For the text-containing cell, return its midpoint in (X, Y) coordinate format. 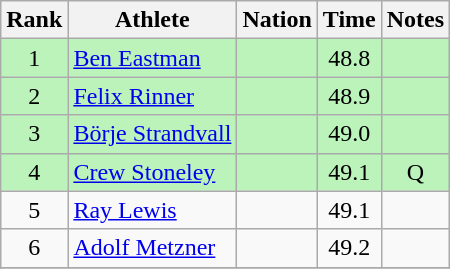
Rank (34, 20)
48.9 (349, 96)
Crew Stoneley (152, 172)
Felix Rinner (152, 96)
6 (34, 248)
3 (34, 134)
1 (34, 58)
49.0 (349, 134)
Nation (277, 20)
4 (34, 172)
49.2 (349, 248)
Notes (415, 20)
Ray Lewis (152, 210)
5 (34, 210)
Ben Eastman (152, 58)
Athlete (152, 20)
Börje Strandvall (152, 134)
Q (415, 172)
48.8 (349, 58)
Time (349, 20)
Adolf Metzner (152, 248)
2 (34, 96)
